Search for the cell housing the specified text and yield its [x, y] center coordinate. 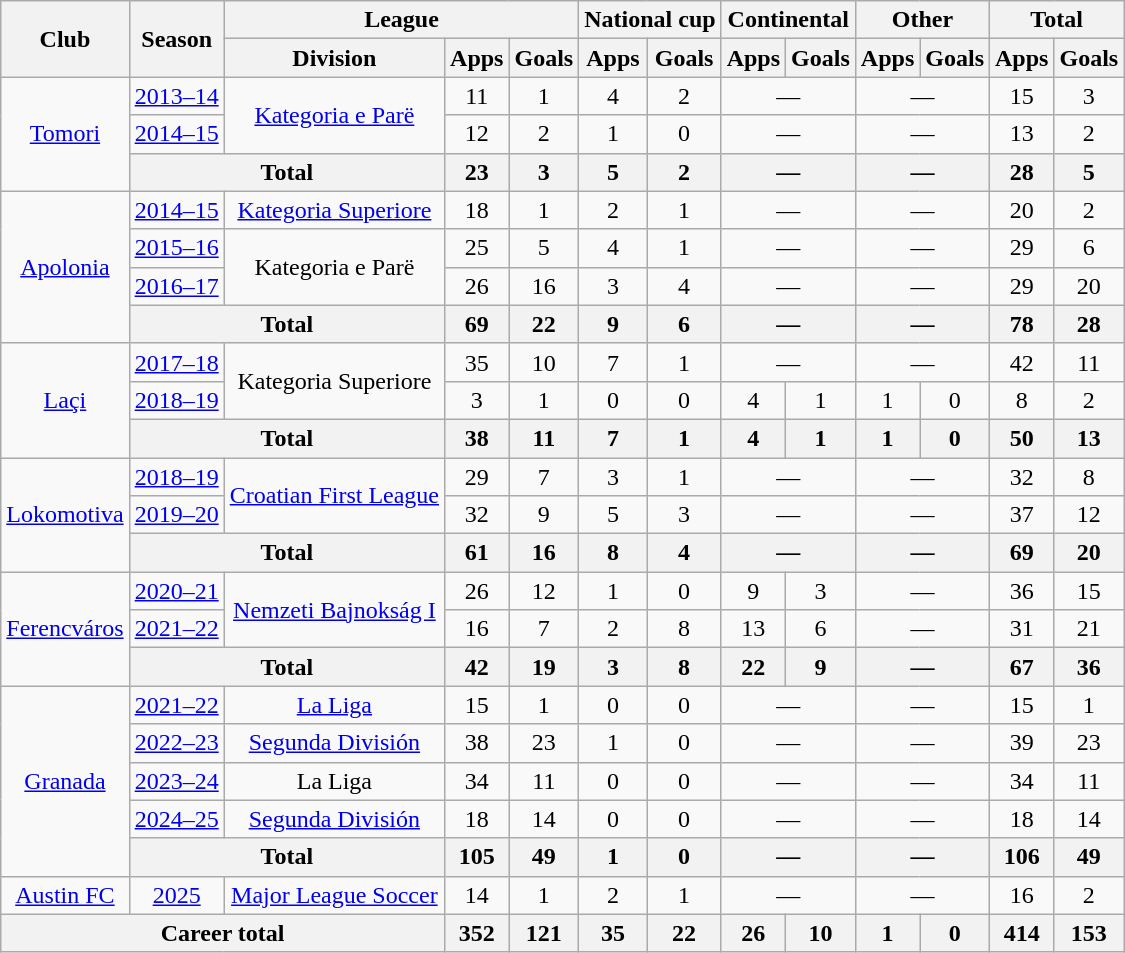
Season [176, 39]
50 [1022, 438]
37 [1022, 515]
2025 [176, 895]
2017–18 [176, 362]
2015–16 [176, 248]
Other [922, 20]
2019–20 [176, 515]
Career total [223, 933]
Major League Soccer [334, 895]
106 [1022, 857]
Apolonia [65, 267]
Nemzeti Bajnokság I [334, 610]
19 [544, 667]
25 [477, 248]
Croatian First League [334, 496]
61 [477, 553]
Lokomotiva [65, 515]
121 [544, 933]
2013–14 [176, 96]
2022–23 [176, 743]
League [402, 20]
2020–21 [176, 591]
414 [1022, 933]
Ferencváros [65, 629]
Division [334, 58]
Club [65, 39]
Granada [65, 781]
National cup [650, 20]
2023–24 [176, 781]
Continental [788, 20]
153 [1089, 933]
352 [477, 933]
31 [1022, 629]
78 [1022, 324]
Austin FC [65, 895]
105 [477, 857]
21 [1089, 629]
67 [1022, 667]
39 [1022, 743]
2016–17 [176, 286]
Laçi [65, 400]
Tomori [65, 134]
2024–25 [176, 819]
